Return (x, y) of the center of cell containing provided text 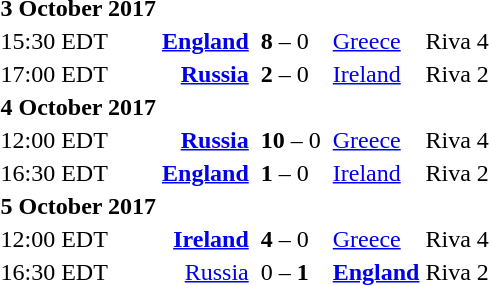
8 – 0 (290, 41)
1 – 0 (290, 173)
10 – 0 (290, 140)
4 – 0 (290, 239)
2 – 0 (290, 74)
